Detect which cell encompasses the target text, then output its [x, y] center coordinate. 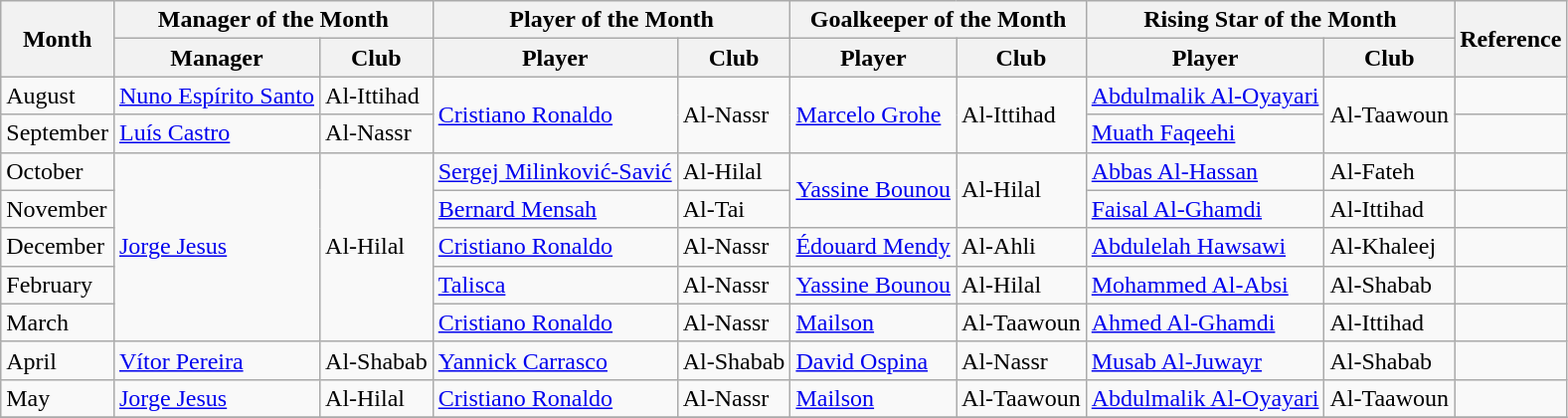
Abdulelah Hawsawi [1205, 247]
Mohammed Al-Absi [1205, 285]
Al-Khaleej [1390, 247]
Bernard Mensah [555, 209]
August [58, 96]
May [58, 398]
Faisal Al-Ghamdi [1205, 209]
Month [58, 39]
Nuno Espírito Santo [217, 96]
Marcelo Grohe [873, 114]
September [58, 133]
Sergej Milinković-Savić [555, 171]
Al-Ahli [1022, 247]
Player of the Month [611, 20]
February [58, 285]
Musab Al-Juwayr [1205, 360]
Muath Faqeehi [1205, 133]
Reference [1511, 39]
Talisca [555, 285]
David Ospina [873, 360]
Al-Fateh [1390, 171]
November [58, 209]
Abbas Al-Hassan [1205, 171]
Luís Castro [217, 133]
Goalkeeper of the Month [939, 20]
October [58, 171]
Yannick Carrasco [555, 360]
March [58, 322]
Ahmed Al-Ghamdi [1205, 322]
Rising Star of the Month [1270, 20]
Al-Tai [734, 209]
Manager [217, 58]
Édouard Mendy [873, 247]
Vítor Pereira [217, 360]
April [58, 360]
December [58, 247]
Manager of the Month [272, 20]
